Pinpoint the cell where the given text exists, returning its (X, Y) midpoint coordinate. 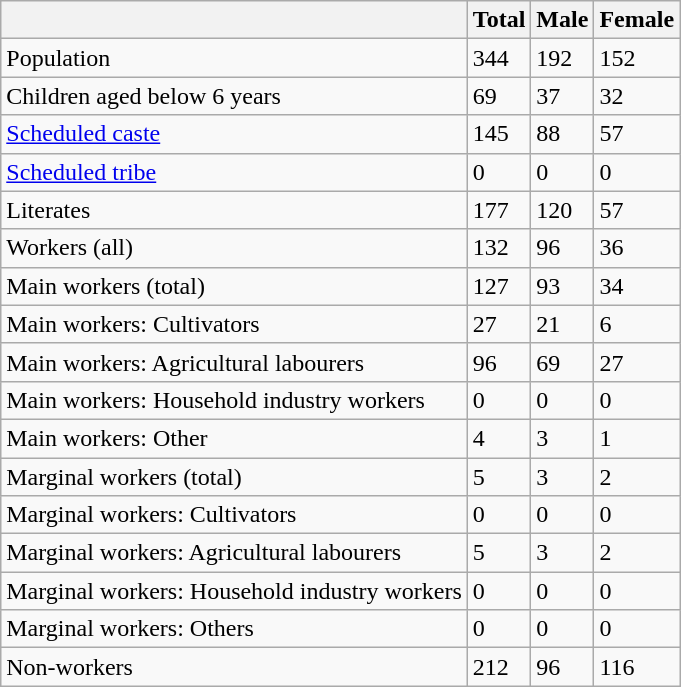
Workers (all) (234, 248)
127 (499, 286)
Marginal workers: Others (234, 629)
Marginal workers: Agricultural labourers (234, 553)
Total (499, 20)
120 (562, 210)
Literates (234, 210)
116 (637, 667)
Non-workers (234, 667)
Main workers: Household industry workers (234, 400)
Children aged below 6 years (234, 96)
132 (499, 248)
32 (637, 96)
152 (637, 58)
4 (499, 438)
177 (499, 210)
145 (499, 134)
Marginal workers (total) (234, 477)
21 (562, 324)
93 (562, 286)
34 (637, 286)
Female (637, 20)
344 (499, 58)
6 (637, 324)
Marginal workers: Household industry workers (234, 591)
Population (234, 58)
Main workers (total) (234, 286)
36 (637, 248)
Main workers: Agricultural labourers (234, 362)
Male (562, 20)
Marginal workers: Cultivators (234, 515)
1 (637, 438)
192 (562, 58)
Main workers: Cultivators (234, 324)
212 (499, 667)
88 (562, 134)
37 (562, 96)
Main workers: Other (234, 438)
Scheduled tribe (234, 172)
Scheduled caste (234, 134)
